For the text-containing cell, return its midpoint in (x, y) coordinate format. 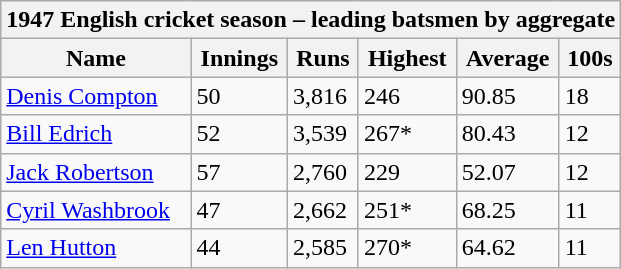
2,760 (322, 172)
52 (239, 134)
80.43 (508, 134)
2,585 (322, 248)
Denis Compton (96, 96)
52.07 (508, 172)
Name (96, 58)
Average (508, 58)
90.85 (508, 96)
Runs (322, 58)
246 (407, 96)
50 (239, 96)
Highest (407, 58)
251* (407, 210)
229 (407, 172)
Cyril Washbrook (96, 210)
1947 English cricket season – leading batsmen by aggregate (311, 20)
57 (239, 172)
Jack Robertson (96, 172)
64.62 (508, 248)
18 (590, 96)
Bill Edrich (96, 134)
270* (407, 248)
100s (590, 58)
3,816 (322, 96)
44 (239, 248)
68.25 (508, 210)
Len Hutton (96, 248)
47 (239, 210)
Innings (239, 58)
3,539 (322, 134)
2,662 (322, 210)
267* (407, 134)
